Detect which cell encompasses the target text, then output its [X, Y] center coordinate. 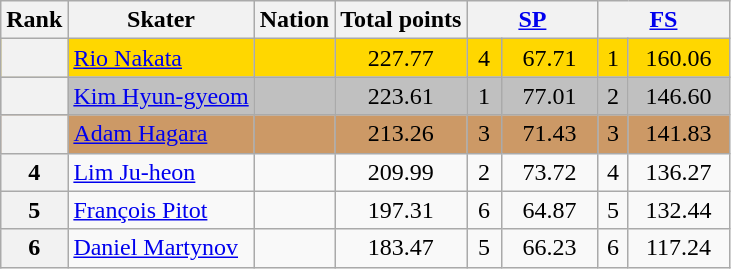
Adam Hagara [161, 134]
Kim Hyun-gyeom [161, 96]
160.06 [678, 58]
132.44 [678, 210]
64.87 [550, 210]
Rio Nakata [161, 58]
Total points [401, 20]
Lim Ju-heon [161, 172]
François Pitot [161, 210]
77.01 [550, 96]
213.26 [401, 134]
SP [532, 20]
Nation [294, 20]
Skater [161, 20]
FS [664, 20]
71.43 [550, 134]
66.23 [550, 248]
209.99 [401, 172]
227.77 [401, 58]
183.47 [401, 248]
197.31 [401, 210]
Rank [34, 20]
141.83 [678, 134]
67.71 [550, 58]
146.60 [678, 96]
117.24 [678, 248]
73.72 [550, 172]
223.61 [401, 96]
Daniel Martynov [161, 248]
136.27 [678, 172]
